For the text-containing cell, return its midpoint in [x, y] coordinate format. 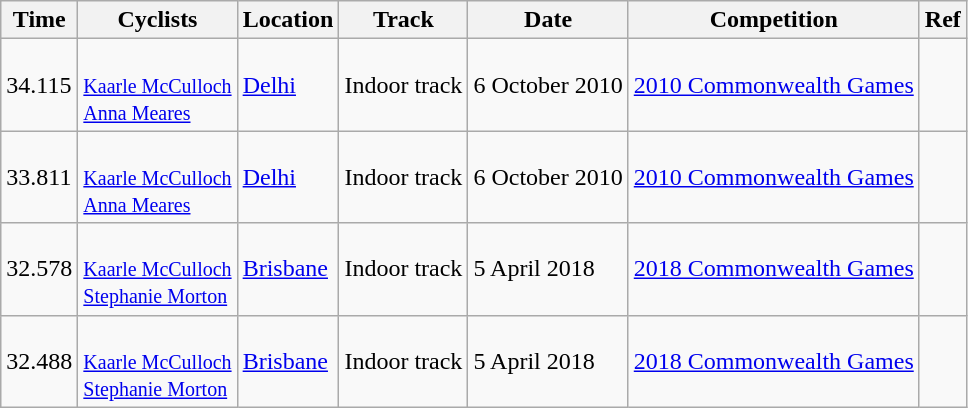
33.811 [40, 177]
34.115 [40, 85]
Date [548, 20]
Track [404, 20]
Ref [942, 20]
Time [40, 20]
32.488 [40, 361]
Cyclists [158, 20]
Competition [774, 20]
32.578 [40, 269]
Location [288, 20]
